Capture the cell that displays the provided text and extract its [X, Y] central coordinate. 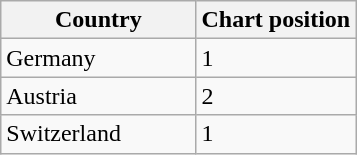
2 [276, 96]
Switzerland [98, 134]
Austria [98, 96]
Germany [98, 58]
Chart position [276, 20]
Country [98, 20]
